Return the [x, y] coordinate for the center point of the cell that contains the specified text.  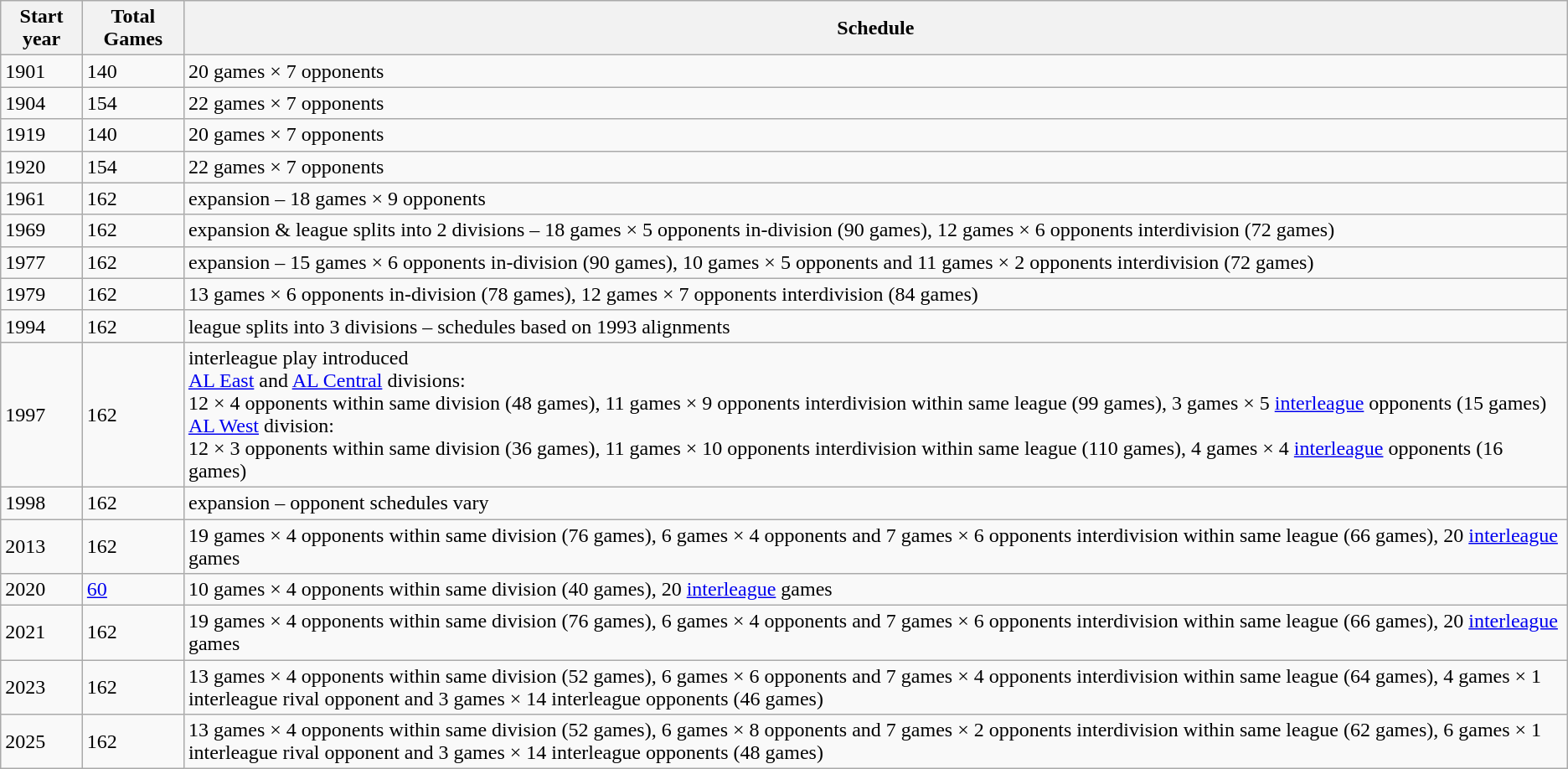
1969 [42, 230]
60 [132, 590]
1961 [42, 199]
expansion – opponent schedules vary [875, 503]
1979 [42, 294]
league splits into 3 divisions – schedules based on 1993 alignments [875, 326]
expansion & league splits into 2 divisions – 18 games × 5 opponents in-division (90 games), 12 games × 6 opponents interdivision (72 games) [875, 230]
2025 [42, 742]
Total Games [132, 28]
13 games × 6 opponents in-division (78 games), 12 games × 7 opponents interdivision (84 games) [875, 294]
1997 [42, 414]
expansion – 18 games × 9 opponents [875, 199]
2020 [42, 590]
1904 [42, 103]
2023 [42, 687]
1920 [42, 167]
1901 [42, 71]
Start year [42, 28]
1977 [42, 262]
expansion – 15 games × 6 opponents in-division (90 games), 10 games × 5 opponents and 11 games × 2 opponents interdivision (72 games) [875, 262]
10 games × 4 opponents within same division (40 games), 20 interleague games [875, 590]
2021 [42, 633]
1994 [42, 326]
Schedule [875, 28]
2013 [42, 546]
1919 [42, 135]
1998 [42, 503]
